For the text-containing cell, return its midpoint in [x, y] coordinate format. 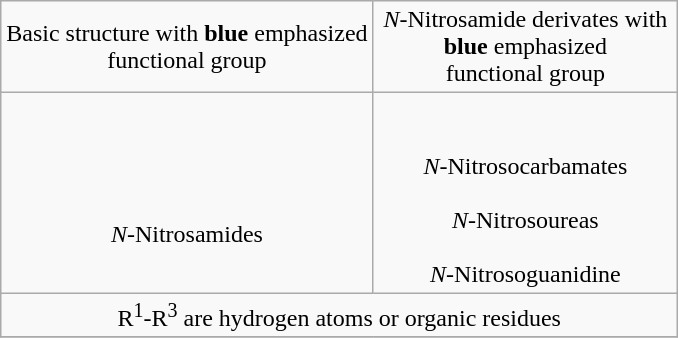
R1-R3 are hydrogen atoms or organic residues [340, 316]
Basic structure with blue emphasized functional group [187, 47]
N-Nitrosamide derivates with blue emphasized functional group [526, 47]
N-Nitrosocarbamates N-Nitrosoureas N-Nitrosoguanidine [526, 193]
N-Nitrosamides [187, 193]
